Determine the (x, y) coordinate at the center of the cell enclosing the given text.  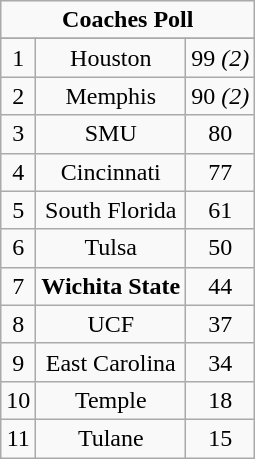
99 (2) (220, 58)
Tulsa (111, 248)
Cincinnati (111, 172)
Tulane (111, 438)
SMU (111, 134)
8 (18, 324)
15 (220, 438)
1 (18, 58)
Coaches Poll (128, 20)
South Florida (111, 210)
34 (220, 362)
11 (18, 438)
UCF (111, 324)
80 (220, 134)
5 (18, 210)
Wichita State (111, 286)
Memphis (111, 96)
37 (220, 324)
44 (220, 286)
Houston (111, 58)
7 (18, 286)
50 (220, 248)
10 (18, 400)
East Carolina (111, 362)
18 (220, 400)
Temple (111, 400)
3 (18, 134)
90 (2) (220, 96)
77 (220, 172)
9 (18, 362)
2 (18, 96)
6 (18, 248)
4 (18, 172)
61 (220, 210)
